Capture the cell that displays the provided text and extract its (X, Y) central coordinate. 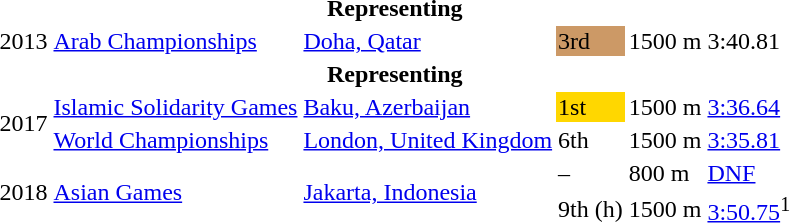
Arab Championships (176, 41)
6th (591, 140)
– (591, 173)
Doha, Qatar (428, 41)
World Championships (176, 140)
Baku, Azerbaijan (428, 107)
800 m (665, 173)
3rd (591, 41)
1st (591, 107)
Islamic Solidarity Games (176, 107)
London, United Kingdom (428, 140)
